Search for the cell housing the specified text and yield its [x, y] center coordinate. 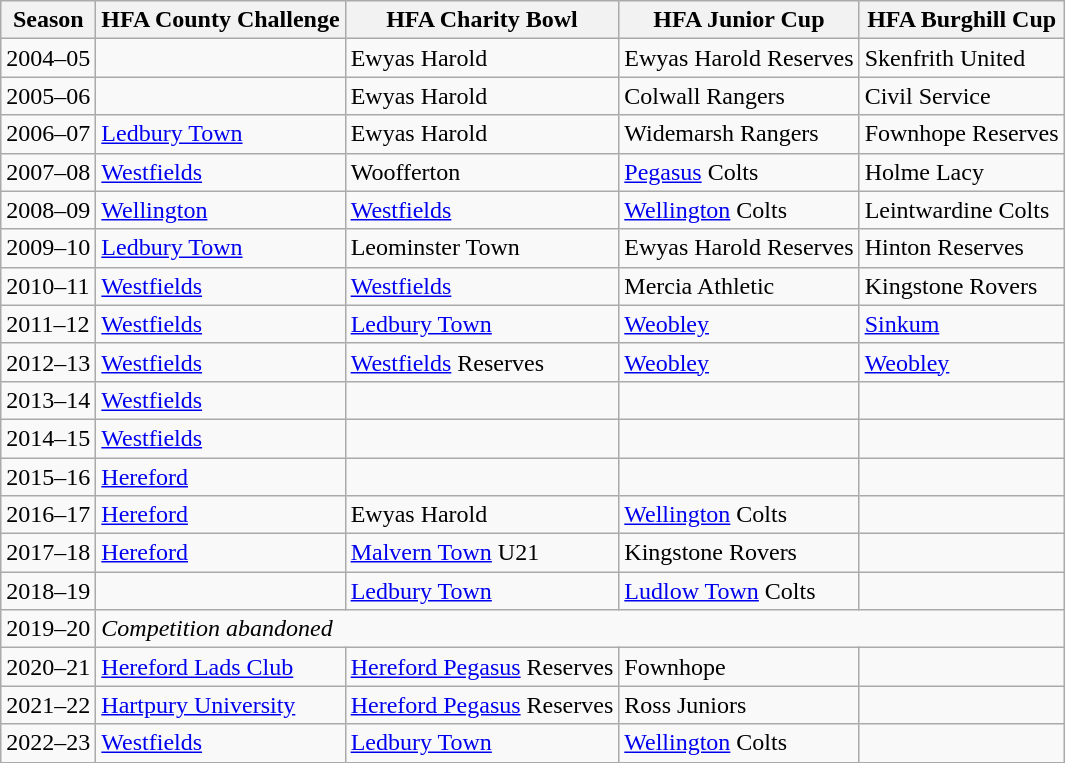
HFA Burghill Cup [962, 20]
Leintwardine Colts [962, 210]
2014–15 [48, 438]
2013–14 [48, 400]
Malvern Town U21 [482, 553]
Fownhope [739, 667]
2010–11 [48, 286]
Leominster Town [482, 248]
Westfields Reserves [482, 362]
2022–23 [48, 743]
Ross Juniors [739, 705]
HFA County Challenge [220, 20]
2011–12 [48, 324]
Ludlow Town Colts [739, 591]
Hartpury University [220, 705]
2016–17 [48, 515]
Widemarsh Rangers [739, 134]
Hereford Lads Club [220, 667]
Hinton Reserves [962, 248]
2009–10 [48, 248]
Wellington [220, 210]
Skenfrith United [962, 58]
2007–08 [48, 172]
2004–05 [48, 58]
Competition abandoned [580, 629]
2018–19 [48, 591]
Sinkum [962, 324]
HFA Junior Cup [739, 20]
HFA Charity Bowl [482, 20]
Civil Service [962, 96]
2008–09 [48, 210]
2015–16 [48, 477]
Season [48, 20]
Colwall Rangers [739, 96]
Fownhope Reserves [962, 134]
Pegasus Colts [739, 172]
2005–06 [48, 96]
2021–22 [48, 705]
Holme Lacy [962, 172]
2020–21 [48, 667]
2019–20 [48, 629]
2017–18 [48, 553]
2006–07 [48, 134]
Woofferton [482, 172]
2012–13 [48, 362]
Mercia Athletic [739, 286]
